Locate the cell with the specified text and output its [X, Y] center coordinate. 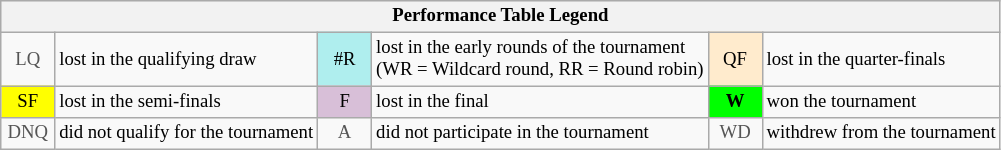
did not qualify for the tournament [186, 134]
lost in the quarter-finals [881, 60]
did not participate in the tournament [540, 134]
F [345, 102]
lost in the semi-finals [186, 102]
#R [345, 60]
SF [28, 102]
LQ [28, 60]
A [345, 134]
won the tournament [881, 102]
DNQ [28, 134]
lost in the qualifying draw [186, 60]
lost in the early rounds of the tournament(WR = Wildcard round, RR = Round robin) [540, 60]
QF [735, 60]
Performance Table Legend [500, 16]
WD [735, 134]
W [735, 102]
withdrew from the tournament [881, 134]
lost in the final [540, 102]
